Find where the given text appears and provide that cell's center as [X, Y] coordinate. 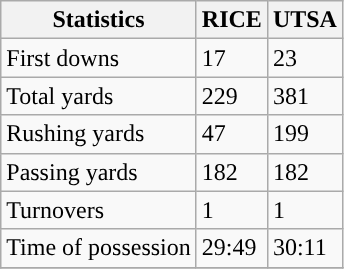
47 [232, 134]
199 [304, 134]
29:49 [232, 248]
Time of possession [99, 248]
30:11 [304, 248]
381 [304, 96]
UTSA [304, 20]
Total yards [99, 96]
First downs [99, 58]
Statistics [99, 20]
Rushing yards [99, 134]
17 [232, 58]
RICE [232, 20]
Passing yards [99, 172]
23 [304, 58]
Turnovers [99, 210]
229 [232, 96]
